Pinpoint the cell where the given text exists, returning its [x, y] midpoint coordinate. 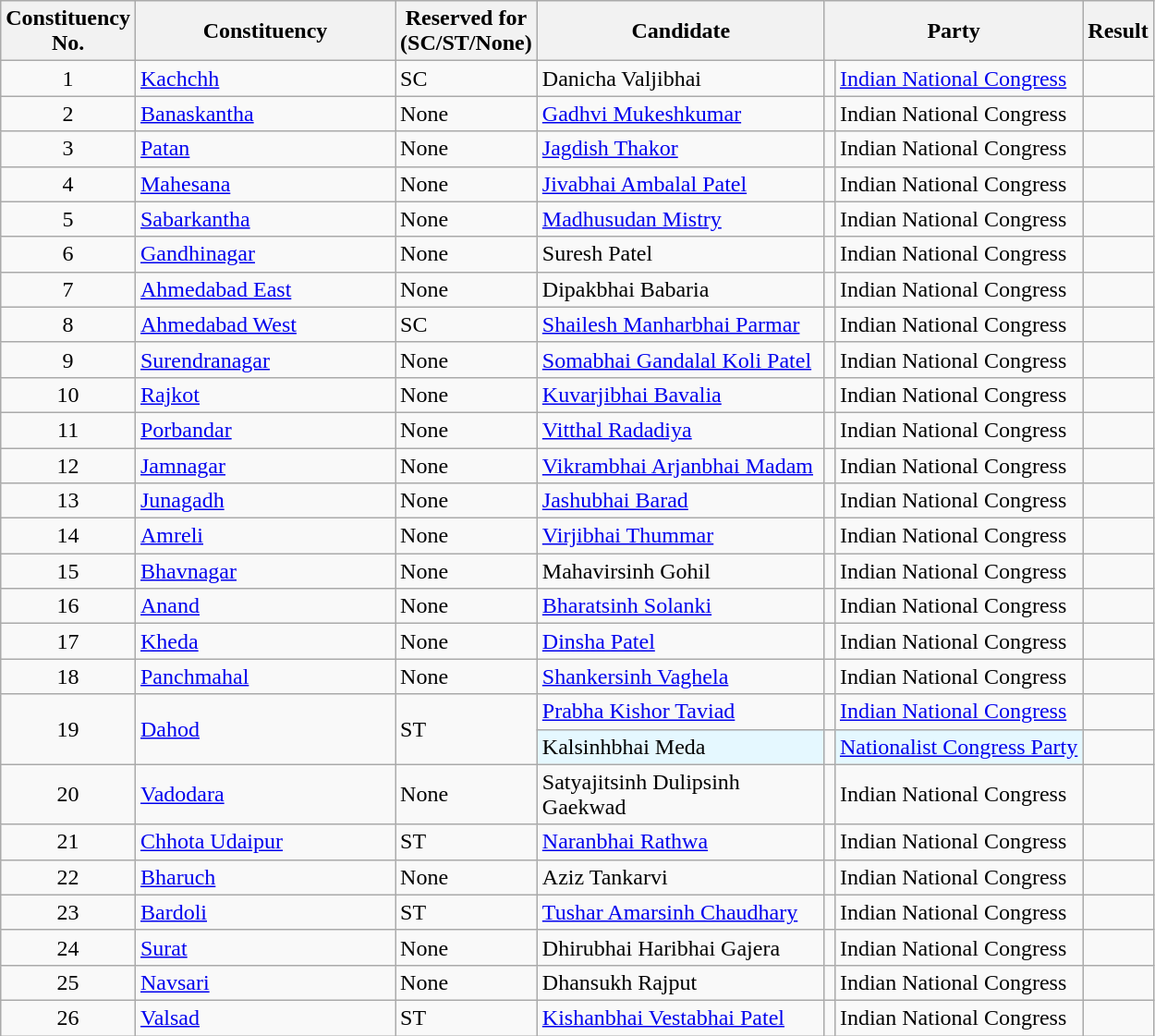
Valsad [264, 1018]
Bardoli [264, 912]
25 [68, 982]
9 [68, 360]
3 [68, 149]
Aziz Tankarvi [680, 877]
Chhota Udaipur [264, 842]
20 [68, 795]
Prabha Kishor Taviad [680, 712]
Surat [264, 947]
14 [68, 536]
Kishanbhai Vestabhai Patel [680, 1018]
Gadhvi Mukeshkumar [680, 114]
Jashubhai Barad [680, 501]
5 [68, 219]
Mahavirsinh Gohil [680, 571]
Shailesh Manharbhai Parmar [680, 324]
Virjibhai Thummar [680, 536]
26 [68, 1018]
18 [68, 676]
Vikrambhai Arjanbhai Madam [680, 465]
Danicha Valjibhai [680, 79]
Party [954, 31]
24 [68, 947]
21 [68, 842]
Reserved for(SC/ST/None) [467, 31]
Patan [264, 149]
Bhavnagar [264, 571]
Nationalist Congress Party [958, 747]
Kachchh [264, 79]
Result [1118, 31]
Banaskantha [264, 114]
Ahmedabad East [264, 289]
1 [68, 79]
Bharatsinh Solanki [680, 606]
23 [68, 912]
19 [68, 729]
Navsari [264, 982]
Ahmedabad West [264, 324]
Suresh Patel [680, 254]
Gandhinagar [264, 254]
12 [68, 465]
11 [68, 430]
Shankersinh Vaghela [680, 676]
Sabarkantha [264, 219]
Bharuch [264, 877]
Constituency No. [68, 31]
Kuvarjibhai Bavalia [680, 395]
Kalsinhbhai Meda [680, 747]
Mahesana [264, 184]
Somabhai Gandalal Koli Patel [680, 360]
Constituency [264, 31]
Jagdish Thakor [680, 149]
Candidate [680, 31]
Kheda [264, 641]
Panchmahal [264, 676]
Vitthal Radadiya [680, 430]
Dahod [264, 729]
Dhansukh Rajput [680, 982]
Surendranagar [264, 360]
10 [68, 395]
6 [68, 254]
Porbandar [264, 430]
16 [68, 606]
Satyajitsinh Dulipsinh Gaekwad [680, 795]
Jivabhai Ambalal Patel [680, 184]
17 [68, 641]
8 [68, 324]
Madhusudan Mistry [680, 219]
22 [68, 877]
Dinsha Patel [680, 641]
Anand [264, 606]
13 [68, 501]
Dhirubhai Haribhai Gajera [680, 947]
Junagadh [264, 501]
Amreli [264, 536]
7 [68, 289]
Tushar Amarsinh Chaudhary [680, 912]
Dipakbhai Babaria [680, 289]
2 [68, 114]
Vadodara [264, 795]
Rajkot [264, 395]
4 [68, 184]
15 [68, 571]
Jamnagar [264, 465]
Naranbhai Rathwa [680, 842]
